Determine the (x, y) coordinate at the center of the cell enclosing the given text.  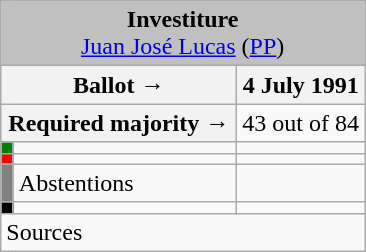
43 out of 84 (301, 123)
Ballot → (119, 85)
Abstentions (125, 183)
InvestitureJuan José Lucas (PP) (183, 34)
Required majority → (119, 123)
Sources (183, 232)
4 July 1991 (301, 85)
